Provide the (X, Y) coordinate of the cell's center where the given text is located.  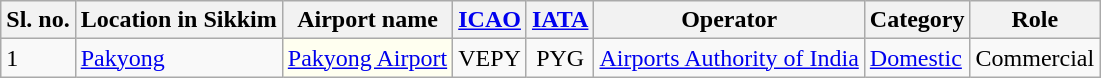
1 (38, 58)
Role (1035, 20)
PYG (560, 58)
Sl. no. (38, 20)
Pakyong (178, 58)
Location in Sikkim (178, 20)
Airport name (367, 20)
ICAO (490, 20)
Commercial (1035, 58)
VEPY (490, 58)
Airports Authority of India (729, 58)
IATA (560, 20)
Pakyong Airport (367, 58)
Domestic (917, 58)
Category (917, 20)
Operator (729, 20)
